From the cell containing the given text, extract its center point as [x, y] coordinate. 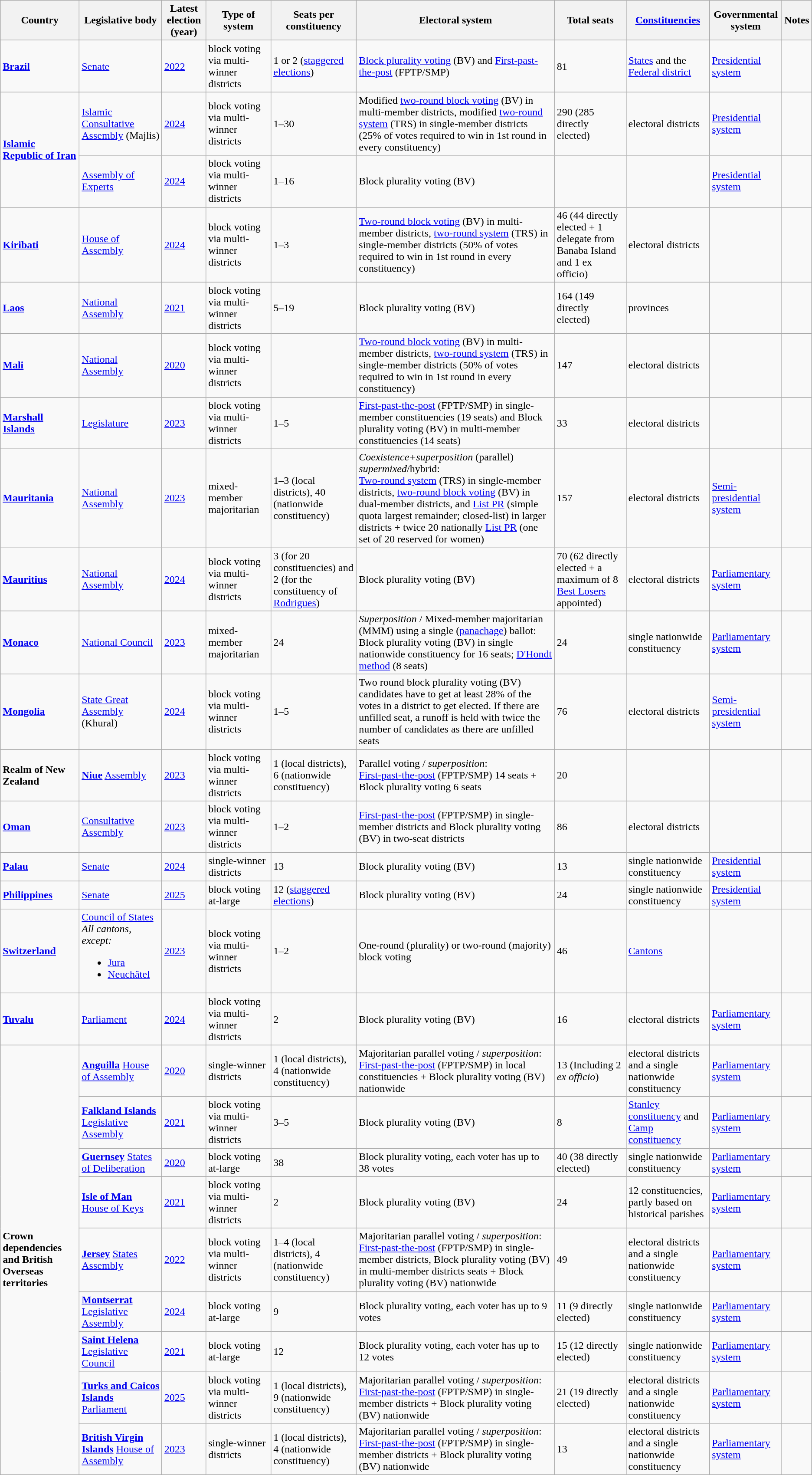
81 [590, 66]
Majoritarian parallel voting / superposition:First-past-the-post (FPTP/SMP) in local constituencies + Block plurality voting (BV) nationwide [455, 1071]
National Council [121, 642]
Switzerland [40, 951]
147 [590, 365]
Falkland Islands Legislative Assembly [121, 1122]
Oman [40, 827]
Monaco [40, 642]
9 [314, 1311]
46 (44 directly elected + 1 delegate from Banaba Island and 1 ex officio) [590, 245]
First-past-the-post (FPTP/SMP) in single-member constituencies (19 seats) and Block plurality voting (BV) in multi-member constituencies (14 seats) [455, 423]
Notes [797, 20]
Mali [40, 365]
40 (38 directly elected) [590, 1162]
Legislature [121, 423]
Laos [40, 308]
Isle of Man House of Keys [121, 1202]
One-round (plurality) or two-round (majority) block voting [455, 951]
House of Assembly [121, 245]
46 [590, 951]
Governmental system [746, 20]
Parliament [121, 1019]
21 (19 directly elected) [590, 1397]
Council of StatesAll cantons, except: Jura Neuchâtel [121, 951]
Legislative body [121, 20]
5–19 [314, 308]
16 [590, 1019]
8 [590, 1122]
Jersey States Assembly [121, 1260]
Saint Helena Legislative Council [121, 1351]
Mauritius [40, 579]
Country [40, 20]
British Virgin Islands House of Assembly [121, 1449]
12 (staggered elections) [314, 895]
State Great Assembly (Khural) [121, 712]
Mongolia [40, 712]
Stanley constituency and Camp constituency [668, 1122]
Parallel voting / superposition:First-past-the-post (FPTP/SMP) 14 seats + Block plurality voting 6 seats [455, 775]
12 constituencies, partly based on historical parishes [668, 1202]
provinces [668, 308]
Block plurality voting, each voter has up to 9 votes [455, 1311]
1 (local districts), 9 (nationwide constituency) [314, 1397]
157 [590, 498]
Latest election (year) [184, 20]
1 (local districts), 6 (nationwide constituency) [314, 775]
33 [590, 423]
164 (149 directly elected) [590, 308]
Block plurality voting (BV) and First-past-the-post (FPTP/SMP) [455, 66]
Tuvalu [40, 1019]
Turks and Caicos Islands Parliament [121, 1397]
76 [590, 712]
Niue Assembly [121, 775]
Montserrat Legislative Assembly [121, 1311]
11 (9 directly elected) [590, 1311]
Anguilla House of Assembly [121, 1071]
1 or 2 (staggered elections) [314, 66]
Constituencies [668, 20]
15 (12 directly elected) [590, 1351]
Islamic Consultative Assembly (Majlis) [121, 124]
Total seats [590, 20]
Cantons [668, 951]
86 [590, 827]
1–3 (local districts), 40 (nationwide constituency) [314, 498]
13 (Including 2 ex officio) [590, 1071]
Assembly of Experts [121, 181]
Block plurality voting, each voter has up to 38 votes [455, 1162]
3 (for 20 constituencies) and 2 (for the constituency of Rodrigues) [314, 579]
States and the Federal district [668, 66]
Philippines [40, 895]
3–5 [314, 1122]
Type of system [239, 20]
70 (62 directly elected + a maximum of 8 Best Losers appointed) [590, 579]
Electoral system [455, 20]
Kiribati [40, 245]
20 [590, 775]
Mauritania [40, 498]
Guernsey States of Deliberation [121, 1162]
290 (285 directly elected) [590, 124]
1–3 [314, 245]
Palau [40, 867]
49 [590, 1260]
Block plurality voting, each voter has up to 12 votes [455, 1351]
First-past-the-post (FPTP/SMP) in single-member districts and Block plurality voting (BV) in two-seat districts [455, 827]
Consultative Assembly [121, 827]
Islamic Republic of Iran [40, 149]
12 [314, 1351]
1–30 [314, 124]
Crown dependencies and British Overseas territories [40, 1260]
Seats per constituency [314, 20]
Brazil [40, 66]
Realm of New Zealand [40, 775]
Marshall Islands [40, 423]
1–16 [314, 181]
1–4 (local districts), 4 (nationwide constituency) [314, 1260]
38 [314, 1162]
